Identify which cell holds the provided text, then report its [X, Y] central coordinate. 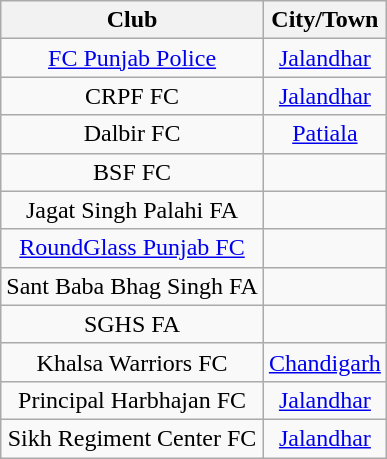
Chandigarh [324, 362]
Jagat Singh Palahi FA [132, 210]
Sikh Regiment Center FC [132, 438]
Club [132, 20]
Principal Harbhajan FC [132, 400]
City/Town [324, 20]
Khalsa Warriors FC [132, 362]
SGHS FA [132, 324]
Patiala [324, 134]
Dalbir FC [132, 134]
CRPF FC [132, 96]
FC Punjab Police [132, 58]
RoundGlass Punjab FC [132, 248]
BSF FC [132, 172]
Sant Baba Bhag Singh FA [132, 286]
